Pinpoint the cell where the given text exists, returning its [x, y] midpoint coordinate. 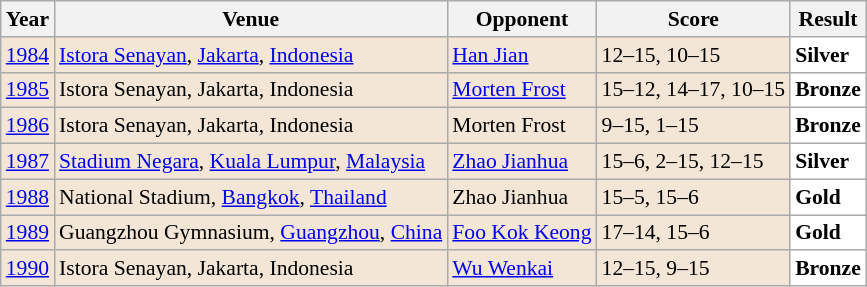
15–6, 2–15, 12–15 [694, 162]
Wu Wenkai [522, 269]
Guangzhou Gymnasium, Guangzhou, China [250, 233]
Year [28, 19]
Foo Kok Keong [522, 233]
1987 [28, 162]
17–14, 15–6 [694, 233]
Stadium Negara, Kuala Lumpur, Malaysia [250, 162]
Score [694, 19]
1986 [28, 126]
1988 [28, 197]
Result [828, 19]
Venue [250, 19]
1984 [28, 55]
15–5, 15–6 [694, 197]
Opponent [522, 19]
15–12, 14–17, 10–15 [694, 90]
12–15, 10–15 [694, 55]
1989 [28, 233]
9–15, 1–15 [694, 126]
National Stadium, Bangkok, Thailand [250, 197]
1985 [28, 90]
Han Jian [522, 55]
12–15, 9–15 [694, 269]
1990 [28, 269]
